Return (x, y) of the center of cell containing provided text 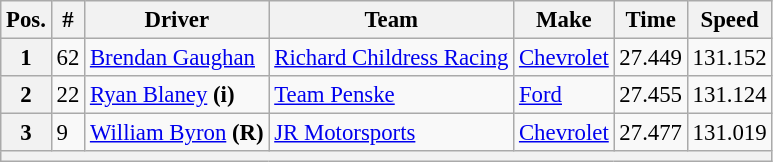
131.019 (730, 133)
9 (68, 133)
Team Penske (392, 95)
27.449 (650, 58)
27.477 (650, 133)
131.124 (730, 95)
Ryan Blaney (i) (177, 95)
JR Motorsports (392, 133)
1 (26, 58)
62 (68, 58)
27.455 (650, 95)
Time (650, 20)
Team (392, 20)
Richard Childress Racing (392, 58)
Make (564, 20)
# (68, 20)
3 (26, 133)
Speed (730, 20)
Pos. (26, 20)
Driver (177, 20)
22 (68, 95)
131.152 (730, 58)
2 (26, 95)
William Byron (R) (177, 133)
Ford (564, 95)
Brendan Gaughan (177, 58)
